Determine the (x, y) coordinate at the center of the cell enclosing the given text.  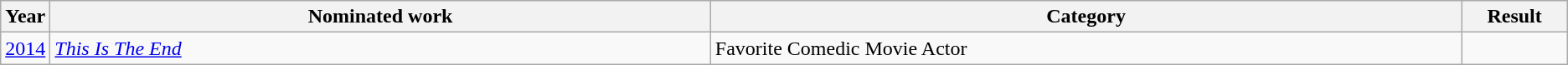
Category (1086, 17)
Favorite Comedic Movie Actor (1086, 48)
Nominated work (380, 17)
This Is The End (380, 48)
2014 (25, 48)
Year (25, 17)
Result (1514, 17)
